Capture the cell that displays the provided text and extract its (X, Y) central coordinate. 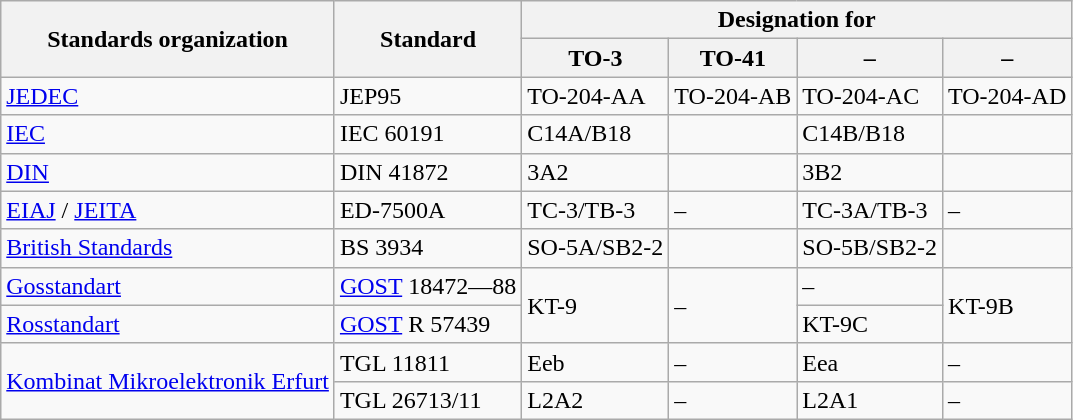
Standards organization (168, 39)
C14A/B18 (596, 134)
EIAJ / JEITA (168, 210)
British Standards (168, 248)
Standard (428, 39)
TC-3/TB-3 (596, 210)
C14B/B18 (870, 134)
TO-204-AA (596, 96)
TO-3 (596, 58)
ED-7500A (428, 210)
KT-9 (596, 305)
IEC (168, 134)
JEDEC (168, 96)
Eea (870, 362)
SO-5A/SB2-2 (596, 248)
TO-204-AB (733, 96)
TO-204-AD (1008, 96)
DIN 41872 (428, 172)
KT-9B (1008, 305)
TO-41 (733, 58)
DIN (168, 172)
BS 3934 (428, 248)
IEC 60191 (428, 134)
GOST 18472—88 (428, 286)
Rosstandart (168, 324)
Eeb (596, 362)
TGL 11811 (428, 362)
3A2 (596, 172)
JEP95 (428, 96)
TGL 26713/11 (428, 400)
KT-9C (870, 324)
SO-5B/SB2-2 (870, 248)
Designation for (797, 20)
TO-204-AC (870, 96)
Kombinat Mikroelektronik Erfurt (168, 381)
3B2 (870, 172)
GOST R 57439 (428, 324)
TC-3A/TB-3 (870, 210)
Gosstandart (168, 286)
L2A2 (596, 400)
L2A1 (870, 400)
